Find where the given text appears and provide that cell's center as (x, y) coordinate. 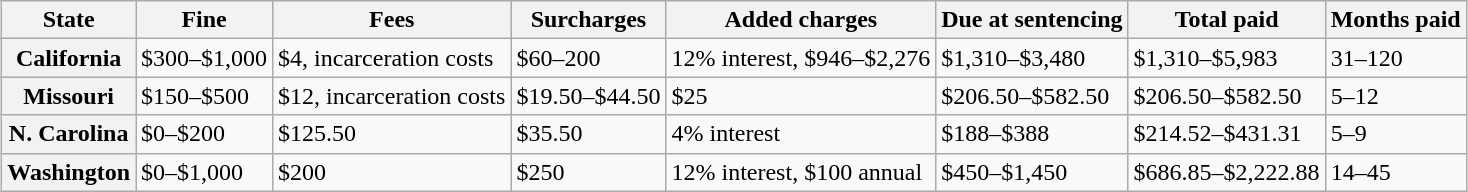
Missouri (69, 96)
$25 (801, 96)
State (69, 20)
$60–200 (588, 58)
$450–$1,450 (1032, 172)
14–45 (1396, 172)
$214.52–$431.31 (1226, 134)
$125.50 (392, 134)
5–9 (1396, 134)
5–12 (1396, 96)
$4, incarceration costs (392, 58)
31–120 (1396, 58)
Surcharges (588, 20)
N. Carolina (69, 134)
$188–$388 (1032, 134)
$1,310–$3,480 (1032, 58)
$200 (392, 172)
$19.50–$44.50 (588, 96)
$150–$500 (204, 96)
4% interest (801, 134)
Fine (204, 20)
$686.85–$2,222.88 (1226, 172)
Fees (392, 20)
$35.50 (588, 134)
$300–$1,000 (204, 58)
Total paid (1226, 20)
$12, incarceration costs (392, 96)
$0–$1,000 (204, 172)
$0–$200 (204, 134)
Due at sentencing (1032, 20)
Months paid (1396, 20)
California (69, 58)
Added charges (801, 20)
$1,310–$5,983 (1226, 58)
Washington (69, 172)
$250 (588, 172)
12% interest, $100 annual (801, 172)
12% interest, $946–$2,276 (801, 58)
